Locate the cell with the specified text and output its [X, Y] center coordinate. 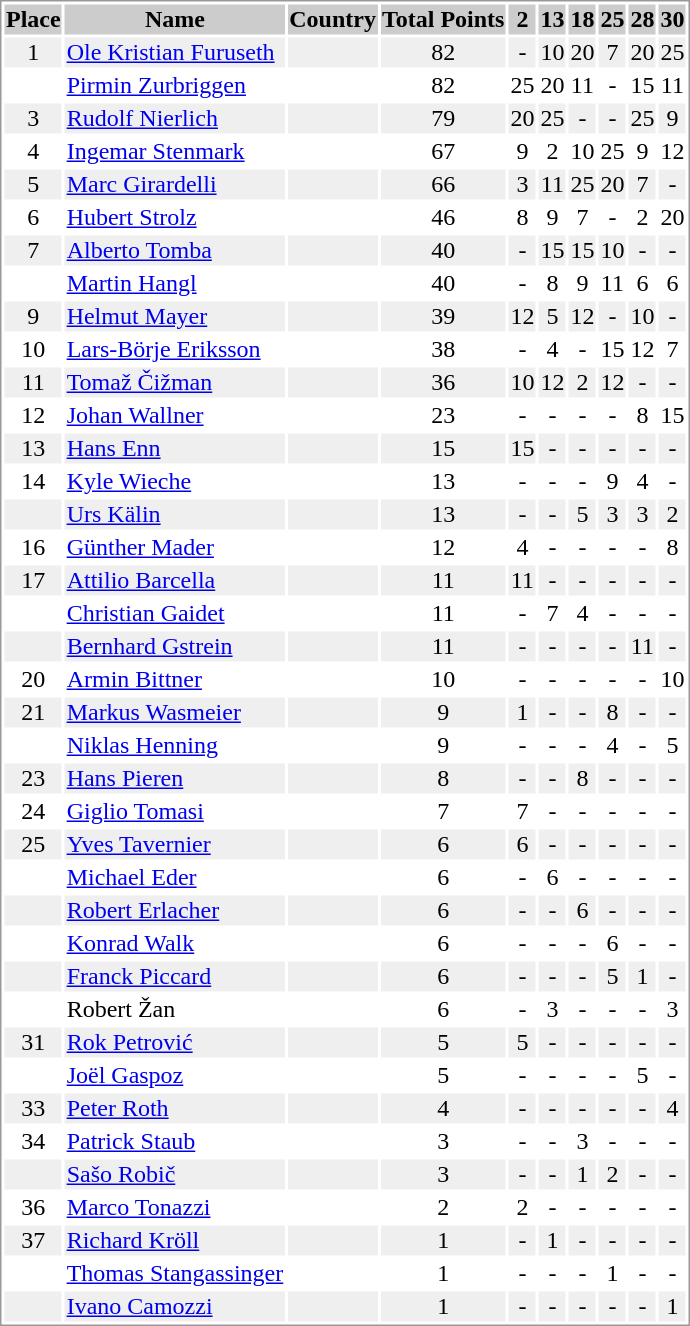
Helmut Mayer [175, 317]
Ingemar Stenmark [175, 151]
Rok Petrović [175, 1043]
Country [333, 19]
Pirmin Zurbriggen [175, 85]
21 [33, 713]
Armin Bittner [175, 679]
Markus Wasmeier [175, 713]
Robert Erlacher [175, 911]
39 [442, 317]
Place [33, 19]
17 [33, 581]
34 [33, 1141]
67 [442, 151]
38 [442, 349]
Yves Tavernier [175, 845]
Hans Enn [175, 449]
Thomas Stangassinger [175, 1273]
14 [33, 481]
Bernhard Gstrein [175, 647]
Martin Hangl [175, 283]
Tomaž Čižman [175, 383]
Rudolf Nierlich [175, 119]
Alberto Tomba [175, 251]
Konrad Walk [175, 943]
Niklas Henning [175, 745]
Richard Kröll [175, 1241]
Michael Eder [175, 877]
33 [33, 1109]
Robert Žan [175, 1009]
Günther Mader [175, 547]
66 [442, 185]
Hubert Strolz [175, 217]
18 [582, 19]
Peter Roth [175, 1109]
Marco Tonazzi [175, 1207]
Name [175, 19]
Ole Kristian Furuseth [175, 53]
Attilio Barcella [175, 581]
Lars-Börje Eriksson [175, 349]
46 [442, 217]
Hans Pieren [175, 779]
Urs Kälin [175, 515]
30 [672, 19]
31 [33, 1043]
28 [642, 19]
24 [33, 811]
Giglio Tomasi [175, 811]
Joël Gaspoz [175, 1075]
Christian Gaidet [175, 613]
Ivano Camozzi [175, 1307]
37 [33, 1241]
Kyle Wieche [175, 481]
Patrick Staub [175, 1141]
16 [33, 547]
Sašo Robič [175, 1175]
Total Points [442, 19]
79 [442, 119]
Marc Girardelli [175, 185]
Johan Wallner [175, 415]
Franck Piccard [175, 977]
